Capture the cell that displays the provided text and extract its [x, y] central coordinate. 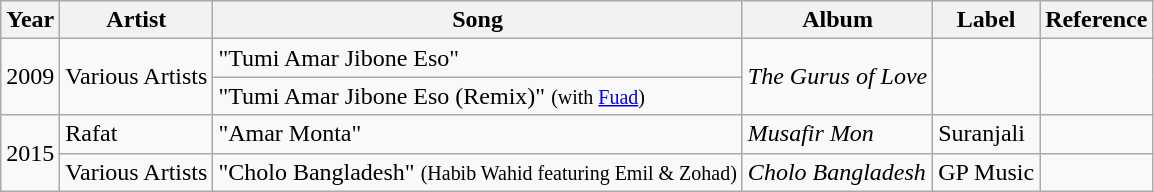
"Amar Monta" [478, 134]
"Tumi Amar Jibone Eso" [478, 58]
Rafat [136, 134]
Album [837, 20]
Suranjali [986, 134]
"Cholo Bangladesh" (Habib Wahid featuring Emil & Zohad) [478, 172]
Song [478, 20]
2009 [30, 77]
Label [986, 20]
Year [30, 20]
Cholo Bangladesh [837, 172]
Musafir Mon [837, 134]
"Tumi Amar Jibone Eso (Remix)" (with Fuad) [478, 96]
The Gurus of Love [837, 77]
GP Music [986, 172]
Reference [1096, 20]
2015 [30, 153]
Artist [136, 20]
